Pinpoint the cell where the given text exists, returning its [x, y] midpoint coordinate. 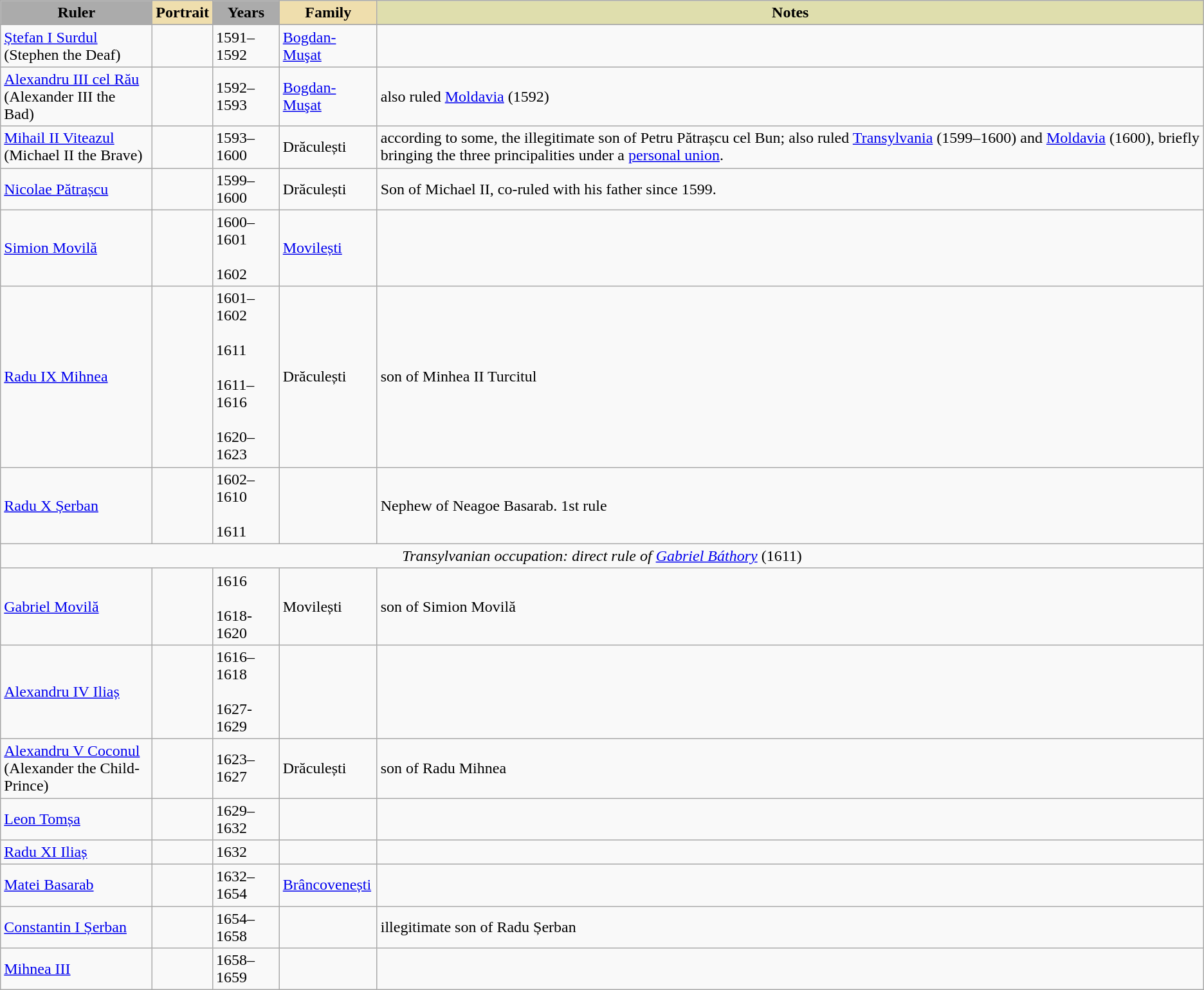
1658–1659 [246, 969]
Leon Tomșa [77, 818]
Matei Basarab [77, 885]
Alexandru IV Iliaș [77, 692]
son of Radu Mihnea [790, 768]
Transylvanian occupation: direct rule of Gabriel Báthory (1611) [602, 556]
Radu X Șerban [77, 506]
Simion Movilă [77, 248]
Years [246, 13]
Nephew of Neagoe Basarab. 1st rule [790, 506]
Radu IX Mihnea [77, 377]
16161618-1620 [246, 606]
Nicolae Pătrașcu [77, 189]
1632 [246, 852]
1600–16011602 [246, 248]
son of Simion Movilă [790, 606]
1623–1627 [246, 768]
illegitimate son of Radu Șerban [790, 928]
Mihail II Viteazul(Michael II the Brave) [77, 147]
1593–1600 [246, 147]
1601–160216111611–16161620–1623 [246, 377]
1599–1600 [246, 189]
Brâncovenești [328, 885]
1602–16101611 [246, 506]
1592–1593 [246, 96]
Constantin I Șerban [77, 928]
Mihnea III [77, 969]
1629–1632 [246, 818]
Alexandru III cel Rău(Alexander III the Bad) [77, 96]
1616–16181627-1629 [246, 692]
Gabriel Movilă [77, 606]
son of Minhea II Turcitul [790, 377]
Alexandru V Coconul(Alexander the Child-Prince) [77, 768]
Ruler [77, 13]
1654–1658 [246, 928]
also ruled Moldavia (1592) [790, 96]
1591–1592 [246, 46]
Ștefan I Surdul(Stephen the Deaf) [77, 46]
Family [328, 13]
Son of Michael II, co-ruled with his father since 1599. [790, 189]
Notes [790, 13]
Portrait [183, 13]
Radu XI Iliaș [77, 852]
1632–1654 [246, 885]
